Detect which cell encompasses the target text, then output its (x, y) center coordinate. 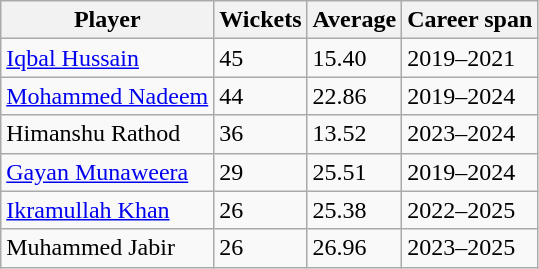
Player (108, 20)
2022–2025 (470, 210)
2023–2025 (470, 248)
Ikramullah Khan (108, 210)
26.96 (354, 248)
15.40 (354, 58)
44 (260, 96)
36 (260, 134)
25.38 (354, 210)
Iqbal Hussain (108, 58)
2019–2021 (470, 58)
Wickets (260, 20)
Average (354, 20)
22.86 (354, 96)
29 (260, 172)
Gayan Munaweera (108, 172)
Mohammed Nadeem (108, 96)
45 (260, 58)
25.51 (354, 172)
Career span (470, 20)
2023–2024 (470, 134)
13.52 (354, 134)
Himanshu Rathod (108, 134)
Muhammed Jabir (108, 248)
